For the text-containing cell, return its midpoint in [X, Y] coordinate format. 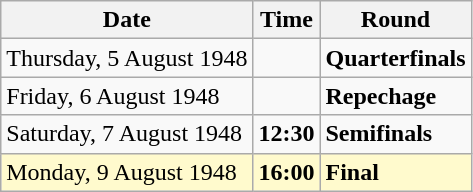
Final [396, 172]
Time [286, 20]
Date [127, 20]
Friday, 6 August 1948 [127, 96]
16:00 [286, 172]
Saturday, 7 August 1948 [127, 134]
Quarterfinals [396, 58]
Thursday, 5 August 1948 [127, 58]
12:30 [286, 134]
Monday, 9 August 1948 [127, 172]
Repechage [396, 96]
Semifinals [396, 134]
Round [396, 20]
